Identify which cell holds the provided text, then report its (X, Y) central coordinate. 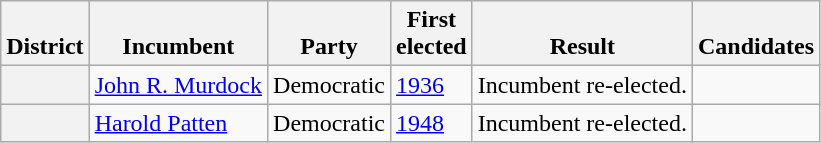
District (45, 34)
Result (582, 34)
Harold Patten (178, 123)
Firstelected (432, 34)
1936 (432, 85)
1948 (432, 123)
John R. Murdock (178, 85)
Incumbent (178, 34)
Candidates (756, 34)
Party (330, 34)
